Identify which cell holds the provided text, then report its (x, y) central coordinate. 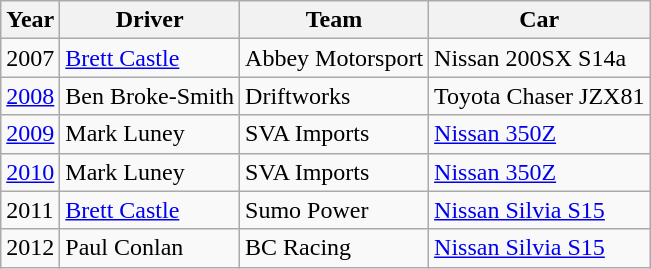
Driver (150, 20)
Driftworks (334, 96)
2009 (30, 134)
Car (540, 20)
Toyota Chaser JZX81 (540, 96)
Team (334, 20)
2007 (30, 58)
2011 (30, 210)
2012 (30, 248)
Ben Broke-Smith (150, 96)
2008 (30, 96)
BC Racing (334, 248)
Nissan 200SX S14a (540, 58)
Sumo Power (334, 210)
Abbey Motorsport (334, 58)
Year (30, 20)
2010 (30, 172)
Paul Conlan (150, 248)
